Determine the [X, Y] coordinate at the center of the cell enclosing the given text.  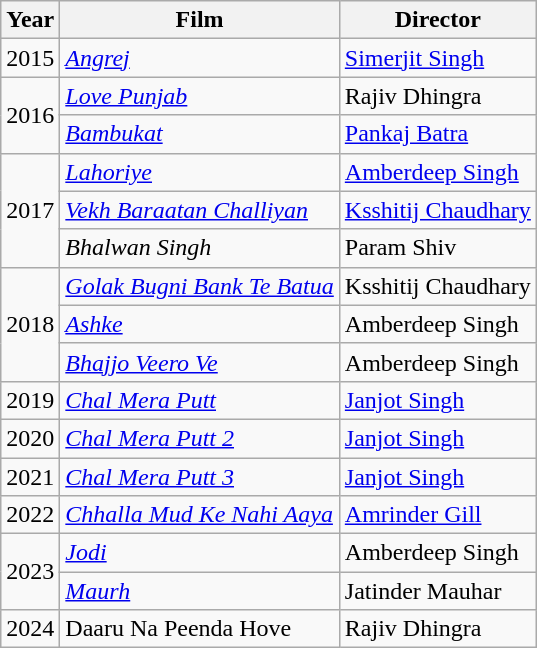
2018 [30, 324]
Jodi [200, 553]
Year [30, 20]
Amrinder Gill [438, 515]
Bhalwan Singh [200, 248]
Angrej [200, 58]
2015 [30, 58]
Chhalla Mud Ke Nahi Aaya [200, 515]
Chal Mera Putt 2 [200, 438]
2022 [30, 515]
Daaru Na Peenda Hove [200, 629]
2016 [30, 115]
Golak Bugni Bank Te Batua [200, 286]
Bhajjo Veero Ve [200, 362]
Ashke [200, 324]
2024 [30, 629]
Chal Mera Putt 3 [200, 477]
Chal Mera Putt [200, 400]
2019 [30, 400]
Maurh [200, 591]
Lahoriye [200, 172]
Simerjit Singh [438, 58]
2020 [30, 438]
Vekh Baraatan Challiyan [200, 210]
Bambukat [200, 134]
Director [438, 20]
2017 [30, 210]
2023 [30, 572]
Film [200, 20]
Love Punjab [200, 96]
2021 [30, 477]
Pankaj Batra [438, 134]
Jatinder Mauhar [438, 591]
Param Shiv [438, 248]
